Locate the cell with the specified text and output its (X, Y) center coordinate. 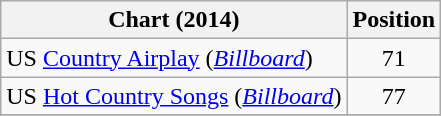
77 (394, 96)
US Hot Country Songs (Billboard) (174, 96)
Chart (2014) (174, 20)
US Country Airplay (Billboard) (174, 58)
Position (394, 20)
71 (394, 58)
